Scan for the cell matching the given text and deliver its (X, Y) coordinate at center. 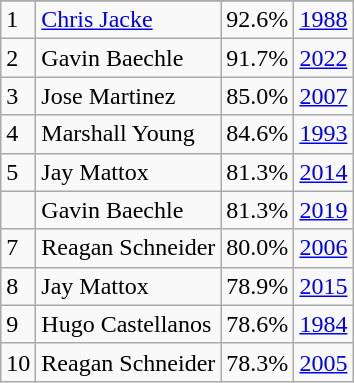
1993 (324, 134)
9 (18, 324)
7 (18, 248)
2 (18, 58)
Marshall Young (128, 134)
3 (18, 96)
2015 (324, 286)
Chris Jacke (128, 20)
1 (18, 20)
5 (18, 172)
84.6% (258, 134)
78.3% (258, 362)
1988 (324, 20)
85.0% (258, 96)
80.0% (258, 248)
2014 (324, 172)
92.6% (258, 20)
2005 (324, 362)
1984 (324, 324)
78.9% (258, 286)
8 (18, 286)
4 (18, 134)
10 (18, 362)
78.6% (258, 324)
Hugo Castellanos (128, 324)
2006 (324, 248)
2019 (324, 210)
2007 (324, 96)
Jose Martinez (128, 96)
2022 (324, 58)
91.7% (258, 58)
